Scan for the cell matching the given text and deliver its (X, Y) coordinate at center. 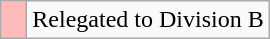
Relegated to Division B (148, 20)
